Provide the (X, Y) coordinate of the cell's center where the given text is located.  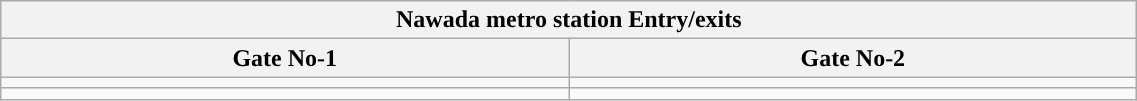
Gate No-1 (285, 58)
Gate No-2 (853, 58)
Nawada metro station Entry/exits (569, 20)
